Determine the [X, Y] coordinate at the center of the cell enclosing the given text.  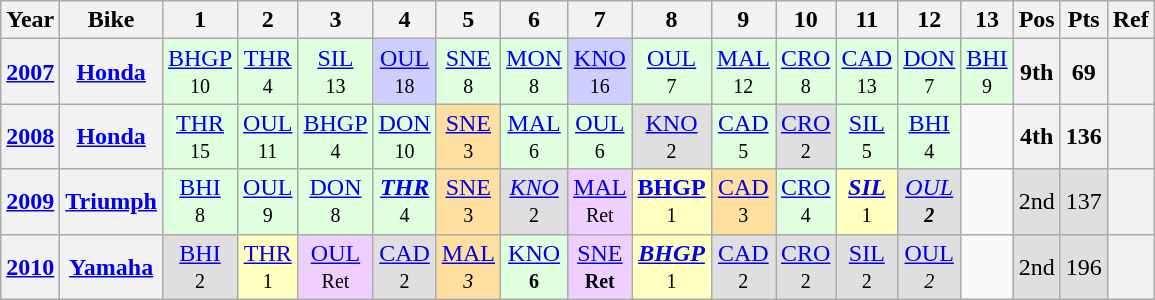
2010 [30, 266]
9 [743, 20]
MAL12 [743, 72]
11 [867, 20]
CAD3 [743, 202]
DON7 [930, 72]
136 [1084, 136]
MALRet [600, 202]
BHI4 [930, 136]
2007 [30, 72]
1 [200, 20]
2008 [30, 136]
Year [30, 20]
10 [806, 20]
CRO8 [806, 72]
BHGP 4 [336, 136]
OUL18 [404, 72]
Pts [1084, 20]
DON10 [404, 136]
OUL11 [268, 136]
SIL2 [867, 266]
OUL7 [672, 72]
Pos [1036, 20]
SIL13 [336, 72]
69 [1084, 72]
3 [336, 20]
8 [672, 20]
12 [930, 20]
4 [404, 20]
Yamaha [112, 266]
4th [1036, 136]
Ref [1130, 20]
CAD13 [867, 72]
OULRet [336, 266]
2009 [30, 202]
Bike [112, 20]
DON8 [336, 202]
SNE8 [468, 72]
MAL6 [534, 136]
MON8 [534, 72]
CAD5 [743, 136]
13 [987, 20]
196 [1084, 266]
Triumph [112, 202]
THR1 [268, 266]
2 [268, 20]
BHGP 10 [200, 72]
5 [468, 20]
KNO16 [600, 72]
SIL5 [867, 136]
SNERet [600, 266]
BHI9 [987, 72]
9th [1036, 72]
CRO4 [806, 202]
OUL9 [268, 202]
BHI8 [200, 202]
BHI2 [200, 266]
KNO6 [534, 266]
MAL3 [468, 266]
137 [1084, 202]
OUL6 [600, 136]
6 [534, 20]
THR15 [200, 136]
SIL1 [867, 202]
7 [600, 20]
